Extract the (x, y) coordinate from the center of the cell holding the provided text.  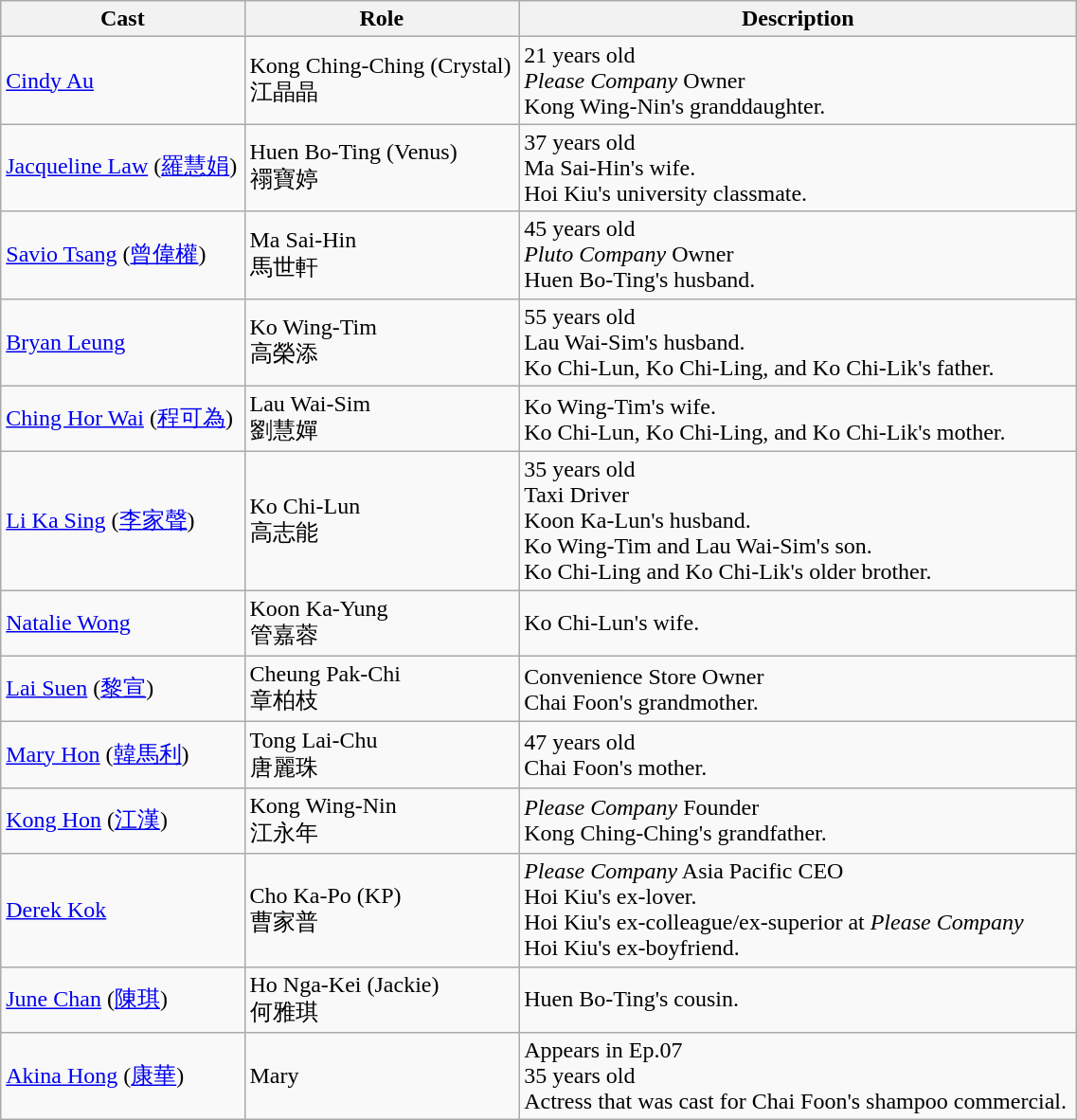
Ko Wing-Tim's wife. Ko Chi-Lun, Ko Chi-Ling, and Ko Chi-Lik's mother. (798, 419)
Bryan Leung (123, 342)
Convenience Store Owner Chai Foon's grandmother. (798, 689)
Savio Tsang (曾偉權) (123, 255)
Ma Sai-Hin 馬世軒 (382, 255)
Mary (382, 1076)
Ko Wing-Tim 高榮添 (382, 342)
Appears in Ep.07 35 years old Actress that was cast for Chai Foon's shampoo commercial. (798, 1076)
Cast (123, 19)
Description (798, 19)
Kong Ching-Ching (Crystal) 江晶晶 (382, 81)
55 years oldLau Wai-Sim's husband. Ko Chi-Lun, Ko Chi-Ling, and Ko Chi-Lik's father. (798, 342)
Tong Lai-Chu 唐麗珠 (382, 755)
35 years oldTaxi Driver Koon Ka-Lun's husband. Ko Wing-Tim and Lau Wai-Sim's son. Ko Chi-Ling and Ko Chi-Lik's older brother. (798, 521)
Kong Hon (江漢) (123, 821)
37 years oldMa Sai-Hin's wife.Hoi Kiu's university classmate. (798, 168)
Akina Hong (康華) (123, 1076)
Ching Hor Wai (程可為) (123, 419)
Ho Nga-Kei (Jackie) 何雅琪 (382, 1000)
Derek Kok (123, 910)
Lau Wai-Sim 劉慧嬋 (382, 419)
Ko Chi-Lun's wife. (798, 623)
Cindy Au (123, 81)
Please Company Asia Pacific CEO Hoi Kiu's ex-lover.Hoi Kiu's ex-colleague/ex-superior at Please CompanyHoi Kiu's ex-boyfriend. (798, 910)
Natalie Wong (123, 623)
45 years oldPluto Company Owner Huen Bo-Ting's husband. (798, 255)
21 years oldPlease Company OwnerKong Wing-Nin's granddaughter. (798, 81)
Cheung Pak-Chi 章柏枝 (382, 689)
Please Company Founder Kong Ching-Ching's grandfather. (798, 821)
Kong Wing-Nin 江永年 (382, 821)
47 years oldChai Foon's mother. (798, 755)
Mary Hon (韓馬利) (123, 755)
Lai Suen (黎宣) (123, 689)
Li Ka Sing (李家聲) (123, 521)
Jacqueline Law (羅慧娟) (123, 168)
Huen Bo-Ting's cousin. (798, 1000)
Koon Ka-Yung 管嘉蓉 (382, 623)
June Chan (陳琪) (123, 1000)
Cho Ka-Po (KP) 曹家普 (382, 910)
Role (382, 19)
Ko Chi-Lun 高志能 (382, 521)
Huen Bo-Ting (Venus) 禤寶婷 (382, 168)
